Find where the given text appears and provide that cell's center as (x, y) coordinate. 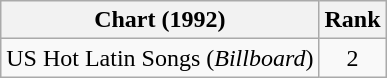
Rank (352, 20)
US Hot Latin Songs (Billboard) (160, 58)
Chart (1992) (160, 20)
2 (352, 58)
